Output the [x, y] coordinate of the center of the cell containing the given text.  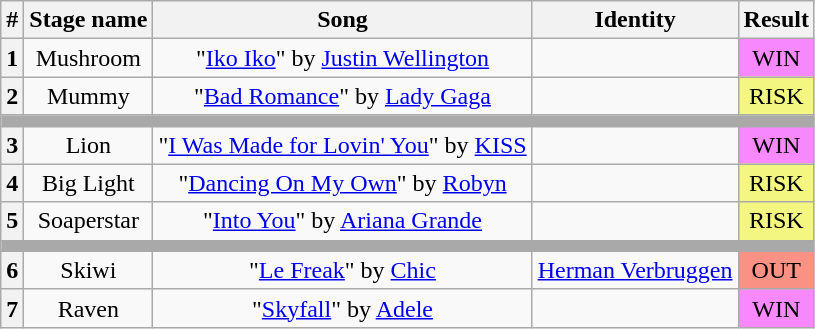
"Bad Romance" by Lady Gaga [342, 96]
Stage name [88, 20]
4 [12, 183]
Big Light [88, 183]
Mushroom [88, 58]
Skiwi [88, 270]
Lion [88, 145]
5 [12, 221]
6 [12, 270]
Song [342, 20]
7 [12, 308]
2 [12, 96]
Mummy [88, 96]
1 [12, 58]
"Into You" by Ariana Grande [342, 221]
"Dancing On My Own" by Robyn [342, 183]
"Skyfall" by Adele [342, 308]
3 [12, 145]
"I Was Made for Lovin' You" by KISS [342, 145]
OUT [776, 270]
"Le Freak" by Chic [342, 270]
"Iko Iko" by Justin Wellington [342, 58]
Identity [635, 20]
Result [776, 20]
Soaperstar [88, 221]
Raven [88, 308]
# [12, 20]
Herman Verbruggen [635, 270]
